Capture the cell that displays the provided text and extract its [X, Y] central coordinate. 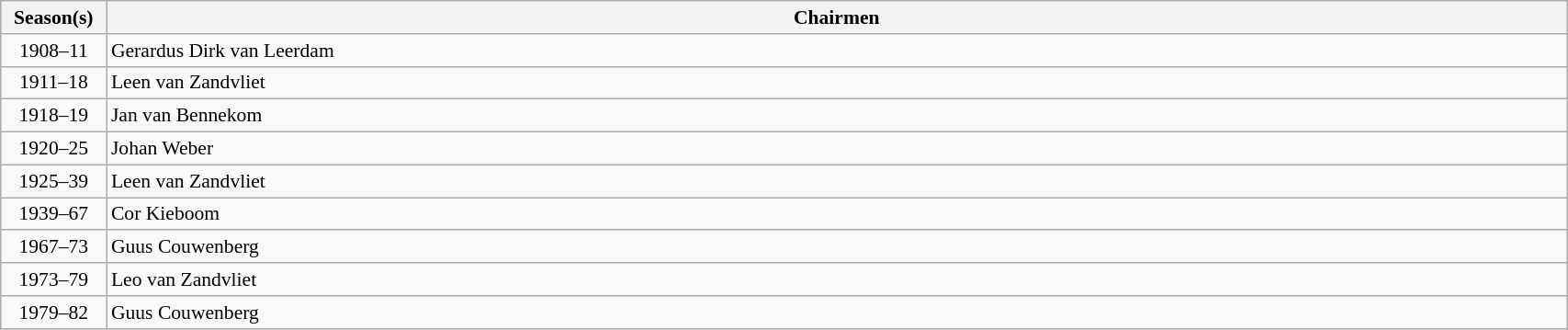
1920–25 [53, 149]
Jan van Bennekom [837, 116]
1967–73 [53, 247]
1925–39 [53, 181]
1979–82 [53, 313]
Season(s) [53, 17]
Johan Weber [837, 149]
Cor Kieboom [837, 214]
Chairmen [837, 17]
1918–19 [53, 116]
1908–11 [53, 51]
1939–67 [53, 214]
Leo van Zandvliet [837, 279]
1911–18 [53, 83]
1973–79 [53, 279]
Gerardus Dirk van Leerdam [837, 51]
